From the cell containing the given text, extract its center point as [x, y] coordinate. 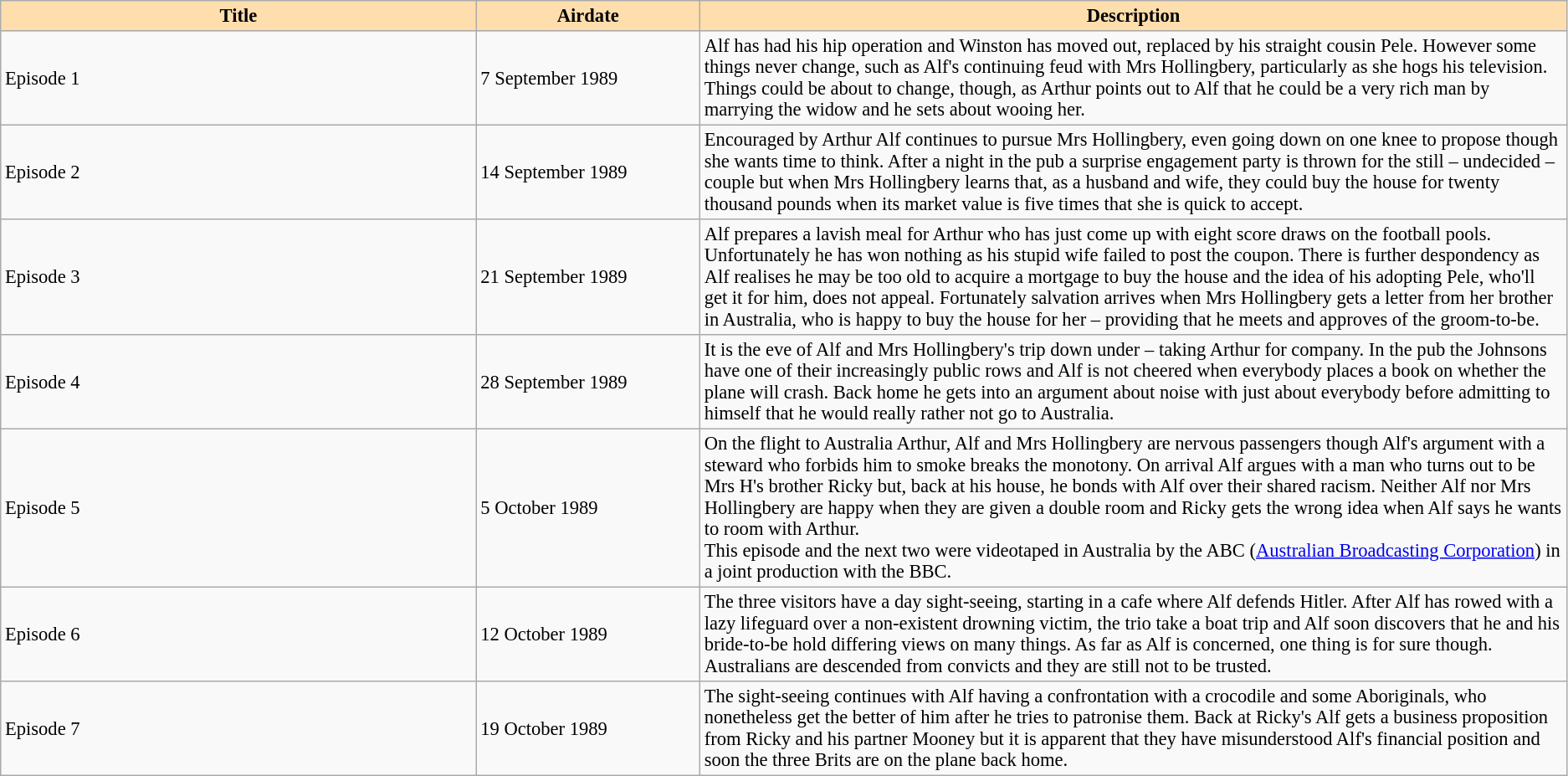
Airdate [587, 16]
19 October 1989 [587, 728]
Title [238, 16]
12 October 1989 [587, 634]
28 September 1989 [587, 382]
21 September 1989 [587, 277]
Description [1133, 16]
Episode 5 [238, 507]
Episode 4 [238, 382]
14 September 1989 [587, 172]
Episode 2 [238, 172]
5 October 1989 [587, 507]
7 September 1989 [587, 78]
Episode 3 [238, 277]
Episode 7 [238, 728]
Episode 1 [238, 78]
Episode 6 [238, 634]
